From the cell containing the given text, extract its center point as (x, y) coordinate. 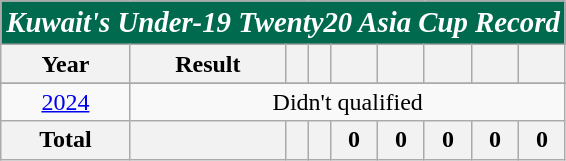
2024 (66, 102)
Result (208, 64)
Kuwait's Under-19 Twenty20 Asia Cup Record (284, 23)
Year (66, 64)
Didn't qualified (348, 102)
Total (66, 140)
